Identify which cell holds the provided text, then report its (X, Y) central coordinate. 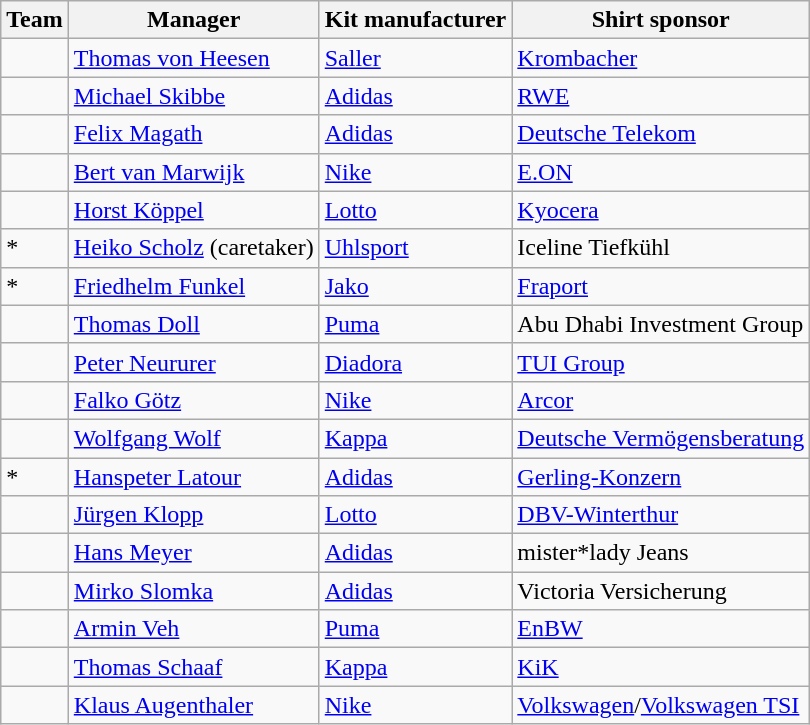
Mirko Slomka (194, 591)
Peter Neururer (194, 362)
EnBW (661, 629)
Shirt sponsor (661, 20)
Jako (416, 286)
E.ON (661, 172)
Fraport (661, 286)
Thomas Doll (194, 324)
Gerling-Konzern (661, 477)
Jürgen Klopp (194, 515)
Kyocera (661, 210)
Deutsche Vermögensberatung (661, 438)
Iceline Tiefkühl (661, 248)
Armin Veh (194, 629)
Saller (416, 58)
Hans Meyer (194, 553)
Abu Dhabi Investment Group (661, 324)
KiK (661, 667)
Kit manufacturer (416, 20)
Krombacher (661, 58)
Michael Skibbe (194, 96)
Arcor (661, 400)
Diadora (416, 362)
Thomas von Heesen (194, 58)
Uhlsport (416, 248)
Felix Magath (194, 134)
TUI Group (661, 362)
Volkswagen/Volkswagen TSI (661, 705)
Horst Köppel (194, 210)
RWE (661, 96)
Heiko Scholz (caretaker) (194, 248)
Manager (194, 20)
Deutsche Telekom (661, 134)
Wolfgang Wolf (194, 438)
Thomas Schaaf (194, 667)
Bert van Marwijk (194, 172)
mister*lady Jeans (661, 553)
Victoria Versicherung (661, 591)
Friedhelm Funkel (194, 286)
Hanspeter Latour (194, 477)
DBV-Winterthur (661, 515)
Team (35, 20)
Klaus Augenthaler (194, 705)
Falko Götz (194, 400)
